Search for the cell housing the specified text and yield its [X, Y] center coordinate. 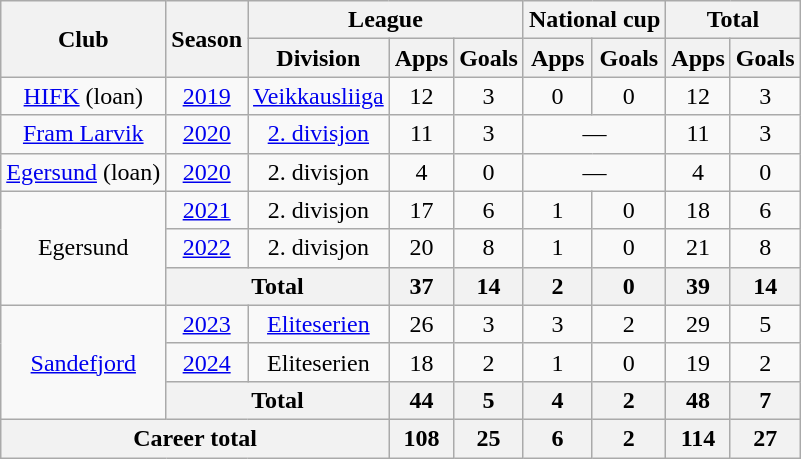
Season [207, 39]
37 [421, 286]
Sandefjord [84, 362]
League [386, 20]
2023 [207, 324]
25 [489, 438]
114 [698, 438]
Veikkausliiga [319, 96]
21 [698, 248]
2019 [207, 96]
29 [698, 324]
7 [765, 400]
27 [765, 438]
Egersund (loan) [84, 172]
39 [698, 286]
19 [698, 362]
HIFK (loan) [84, 96]
Career total [195, 438]
17 [421, 210]
2021 [207, 210]
Club [84, 39]
2022 [207, 248]
48 [698, 400]
26 [421, 324]
Egersund [84, 248]
National cup [594, 20]
2024 [207, 362]
Fram Larvik [84, 134]
108 [421, 438]
44 [421, 400]
20 [421, 248]
Division [319, 58]
